For the text-containing cell, return its midpoint in [x, y] coordinate format. 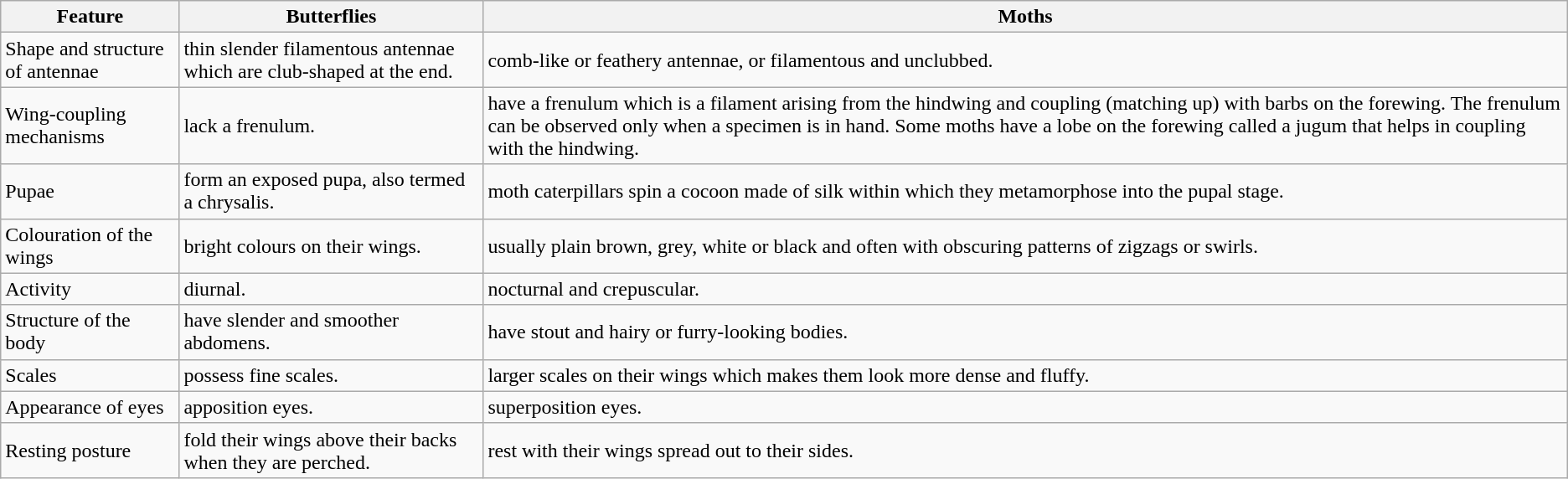
diurnal. [332, 289]
Scales [90, 375]
Resting posture [90, 451]
Structure of the body [90, 332]
fold their wings above their backs when they are perched. [332, 451]
thin slender filamentous antennae which are club-shaped at the end. [332, 60]
Feature [90, 17]
have slender and smoother abdomens. [332, 332]
superposition eyes. [1025, 407]
Moths [1025, 17]
Pupae [90, 191]
rest with their wings spread out to their sides. [1025, 451]
moth caterpillars spin a cocoon made of silk within which they metamorphose into the pupal stage. [1025, 191]
Colouration of the wings [90, 246]
have stout and hairy or furry-looking bodies. [1025, 332]
bright colours on their wings. [332, 246]
possess fine scales. [332, 375]
form an exposed pupa, also termed a chrysalis. [332, 191]
Activity [90, 289]
Appearance of eyes [90, 407]
larger scales on their wings which makes them look more dense and fluffy. [1025, 375]
Butterflies [332, 17]
comb-like or feathery antennae, or filamentous and unclubbed. [1025, 60]
Wing-coupling mechanisms [90, 126]
lack a frenulum. [332, 126]
nocturnal and crepuscular. [1025, 289]
apposition eyes. [332, 407]
usually plain brown, grey, white or black and often with obscuring patterns of zigzags or swirls. [1025, 246]
Shape and structure of antennae [90, 60]
